Identify which cell holds the provided text, then report its (x, y) central coordinate. 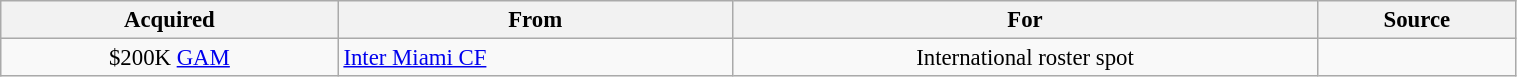
$200K GAM (170, 58)
From (535, 20)
Source (1417, 20)
Acquired (170, 20)
International roster spot (1025, 58)
For (1025, 20)
Inter Miami CF (535, 58)
